Scan for the cell matching the given text and deliver its [X, Y] coordinate at center. 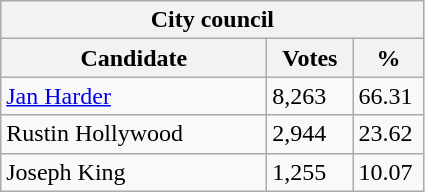
23.62 [388, 134]
8,263 [310, 96]
Candidate [134, 58]
66.31 [388, 96]
City council [212, 20]
% [388, 58]
Jan Harder [134, 96]
Rustin Hollywood [134, 134]
Joseph King [134, 172]
10.07 [388, 172]
Votes [310, 58]
1,255 [310, 172]
2,944 [310, 134]
